Locate the cell with the specified text and output its (x, y) center coordinate. 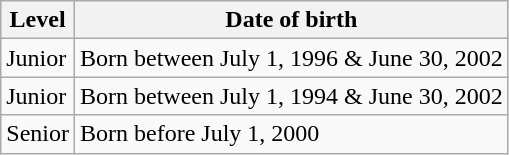
Date of birth (291, 20)
Born before July 1, 2000 (291, 134)
Level (38, 20)
Born between July 1, 1994 & June 30, 2002 (291, 96)
Senior (38, 134)
Born between July 1, 1996 & June 30, 2002 (291, 58)
